From the cell containing the given text, extract its center point as [X, Y] coordinate. 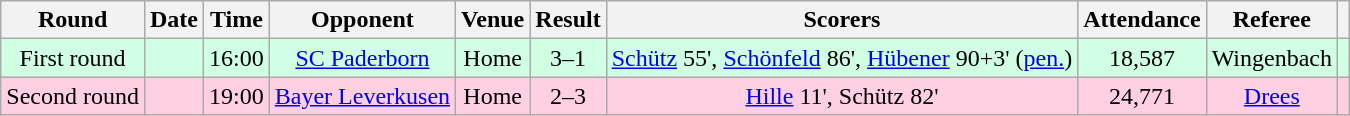
Result [568, 20]
2–3 [568, 96]
3–1 [568, 58]
Date [174, 20]
24,771 [1142, 96]
Second round [73, 96]
Venue [493, 20]
Time [237, 20]
Drees [1272, 96]
SC Paderborn [362, 58]
Opponent [362, 20]
Hille 11', Schütz 82' [842, 96]
16:00 [237, 58]
Round [73, 20]
Bayer Leverkusen [362, 96]
Attendance [1142, 20]
Schütz 55', Schönfeld 86', Hübener 90+3' (pen.) [842, 58]
Scorers [842, 20]
18,587 [1142, 58]
First round [73, 58]
Referee [1272, 20]
19:00 [237, 96]
Wingenbach [1272, 58]
